Search for the cell housing the specified text and yield its [x, y] center coordinate. 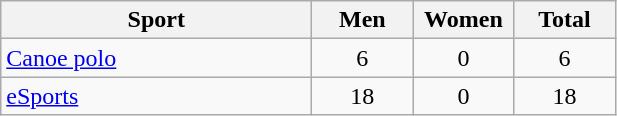
Women [464, 20]
eSports [156, 96]
Sport [156, 20]
Total [564, 20]
Men [362, 20]
Canoe polo [156, 58]
